Detect which cell encompasses the target text, then output its [x, y] center coordinate. 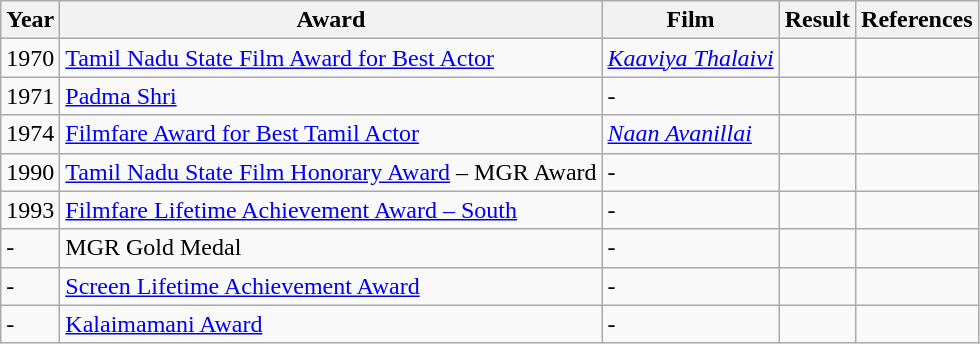
1970 [30, 58]
Naan Avanillai [690, 134]
Filmfare Lifetime Achievement Award – South [331, 210]
1993 [30, 210]
Kalaimamani Award [331, 324]
Kaaviya Thalaivi [690, 58]
Padma Shri [331, 96]
1974 [30, 134]
Screen Lifetime Achievement Award [331, 286]
Tamil Nadu State Film Award for Best Actor [331, 58]
Award [331, 20]
Filmfare Award for Best Tamil Actor [331, 134]
Result [817, 20]
1990 [30, 172]
Year [30, 20]
Tamil Nadu State Film Honorary Award – MGR Award [331, 172]
1971 [30, 96]
References [918, 20]
MGR Gold Medal [331, 248]
Film [690, 20]
